Return the (X, Y) coordinate for the center point of the cell that contains the specified text.  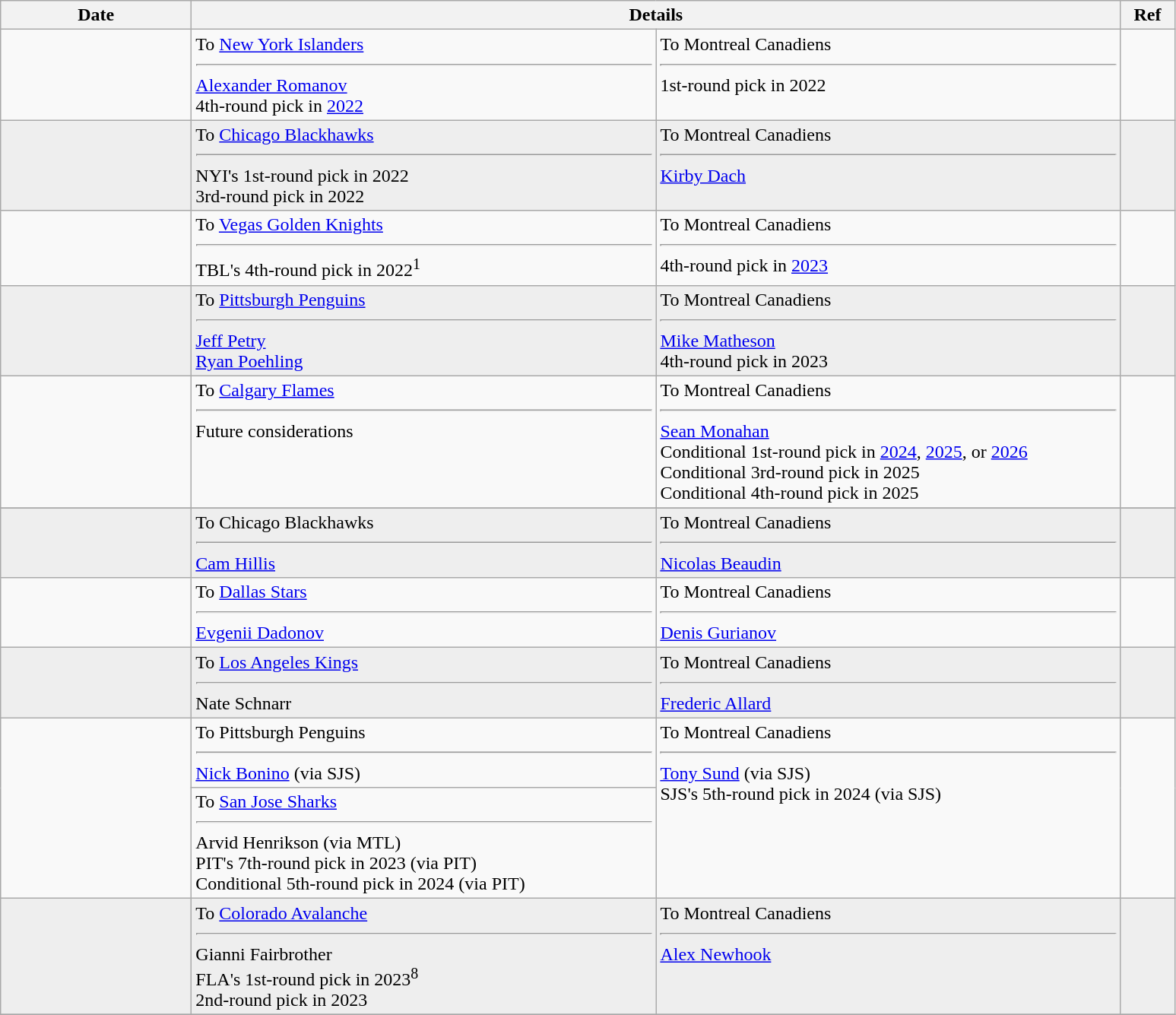
To Dallas StarsEvgenii Dadonov (424, 613)
Date (96, 15)
To Pittsburgh PenguinsNick Bonino (via SJS) (424, 753)
To Colorado AvalancheGianni FairbrotherFLA's 1st-round pick in 202382nd-round pick in 2023 (424, 956)
To Montreal CanadiensNicolas Beaudin (888, 543)
To Pittsburgh PenguinsJeff Petry Ryan Poehling (424, 330)
Ref (1148, 15)
To Montreal CanadiensAlex Newhook (888, 956)
To Montreal CanadiensDenis Gurianov (888, 613)
To New York IslandersAlexander Romanov 4th-round pick in 2022 (424, 75)
To Montreal CanadiensMike Matheson 4th-round pick in 2023 (888, 330)
To San Jose SharksArvid Henrikson (via MTL)PIT's 7th-round pick in 2023 (via PIT)Conditional 5th-round pick in 2024 (via PIT) (424, 843)
To Montreal CanadiensTony Sund (via SJS)SJS's 5th-round pick in 2024 (via SJS) (888, 808)
To Montreal Canadiens1st-round pick in 2022 (888, 75)
To Chicago Blackhawks NYI's 1st-round pick in 2022 3rd-round pick in 2022 (424, 166)
To Montreal CanadiensKirby Dach (888, 166)
To Montreal Canadiens4th-round pick in 2023 (888, 248)
To Montreal CanadiensFrederic Allard (888, 683)
To Los Angeles KingsNate Schnarr (424, 683)
To Calgary FlamesFuture considerations (424, 442)
Details (656, 15)
To Vegas Golden KnightsTBL's 4th-round pick in 20221 (424, 248)
To Chicago BlackhawksCam Hillis (424, 543)
